Extract the [X, Y] coordinate from the center of the cell holding the provided text.  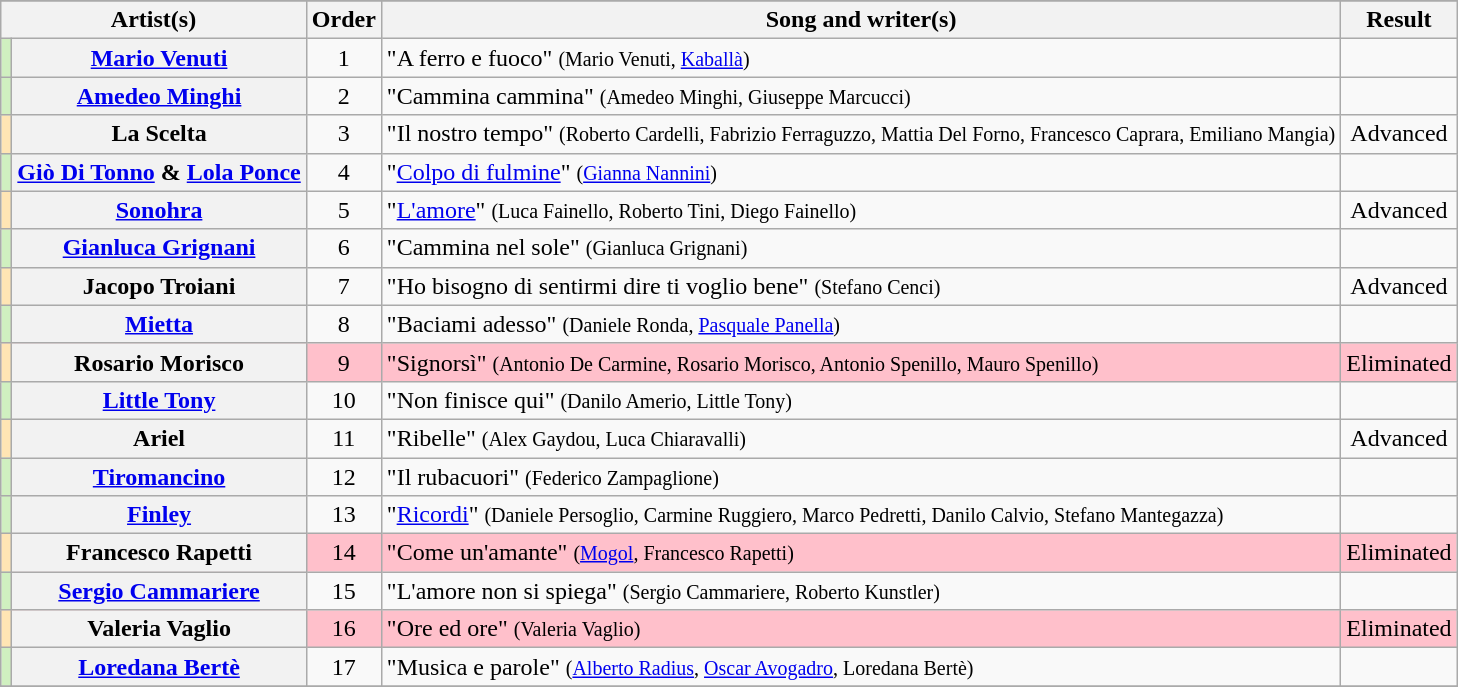
16 [344, 629]
Little Tony [159, 400]
Rosario Morisco [159, 362]
10 [344, 400]
Mietta [159, 324]
"Come un'amante" (Mogol, Francesco Rapetti) [860, 553]
"Colpo di fulmine" (Gianna Nannini) [860, 172]
13 [344, 515]
Result [1399, 20]
"Il nostro tempo" (Roberto Cardelli, Fabrizio Ferraguzzo, Mattia Del Forno, Francesco Caprara, Emiliano Mangia) [860, 134]
15 [344, 591]
"L'amore" (Luca Fainello, Roberto Tini, Diego Fainello) [860, 210]
Giò Di Tonno & Lola Ponce [159, 172]
6 [344, 248]
Jacopo Troiani [159, 286]
"Ribelle" (Alex Gaydou, Luca Chiaravalli) [860, 438]
"Cammina nel sole" (Gianluca Grignani) [860, 248]
5 [344, 210]
Loredana Bertè [159, 667]
"Ore ed ore" (Valeria Vaglio) [860, 629]
8 [344, 324]
1 [344, 58]
"Non finisce qui" (Danilo Amerio, Little Tony) [860, 400]
14 [344, 553]
Francesco Rapetti [159, 553]
7 [344, 286]
12 [344, 477]
Song and writer(s) [860, 20]
"Signorsì" (Antonio De Carmine, Rosario Morisco, Antonio Spenillo, Mauro Spenillo) [860, 362]
"Il rubacuori" (Federico Zampaglione) [860, 477]
Sonohra [159, 210]
Valeria Vaglio [159, 629]
La Scelta [159, 134]
4 [344, 172]
3 [344, 134]
17 [344, 667]
"Musica e parole" (Alberto Radius, Oscar Avogadro, Loredana Bertè) [860, 667]
Order [344, 20]
"Ho bisogno di sentirmi dire ti voglio bene" (Stefano Cenci) [860, 286]
9 [344, 362]
Sergio Cammariere [159, 591]
Finley [159, 515]
11 [344, 438]
"A ferro e fuoco" (Mario Venuti, Kaballà) [860, 58]
"Cammina cammina" (Amedeo Minghi, Giuseppe Marcucci) [860, 96]
Artist(s) [154, 20]
2 [344, 96]
"Ricordi" (Daniele Persoglio, Carmine Ruggiero, Marco Pedretti, Danilo Calvio, Stefano Mantegazza) [860, 515]
"Baciami adesso" (Daniele Ronda, Pasquale Panella) [860, 324]
Tiromancino [159, 477]
Ariel [159, 438]
"L'amore non si spiega" (Sergio Cammariere, Roberto Kunstler) [860, 591]
Amedeo Minghi [159, 96]
Gianluca Grignani [159, 248]
Mario Venuti [159, 58]
